For the text-containing cell, return its midpoint in [x, y] coordinate format. 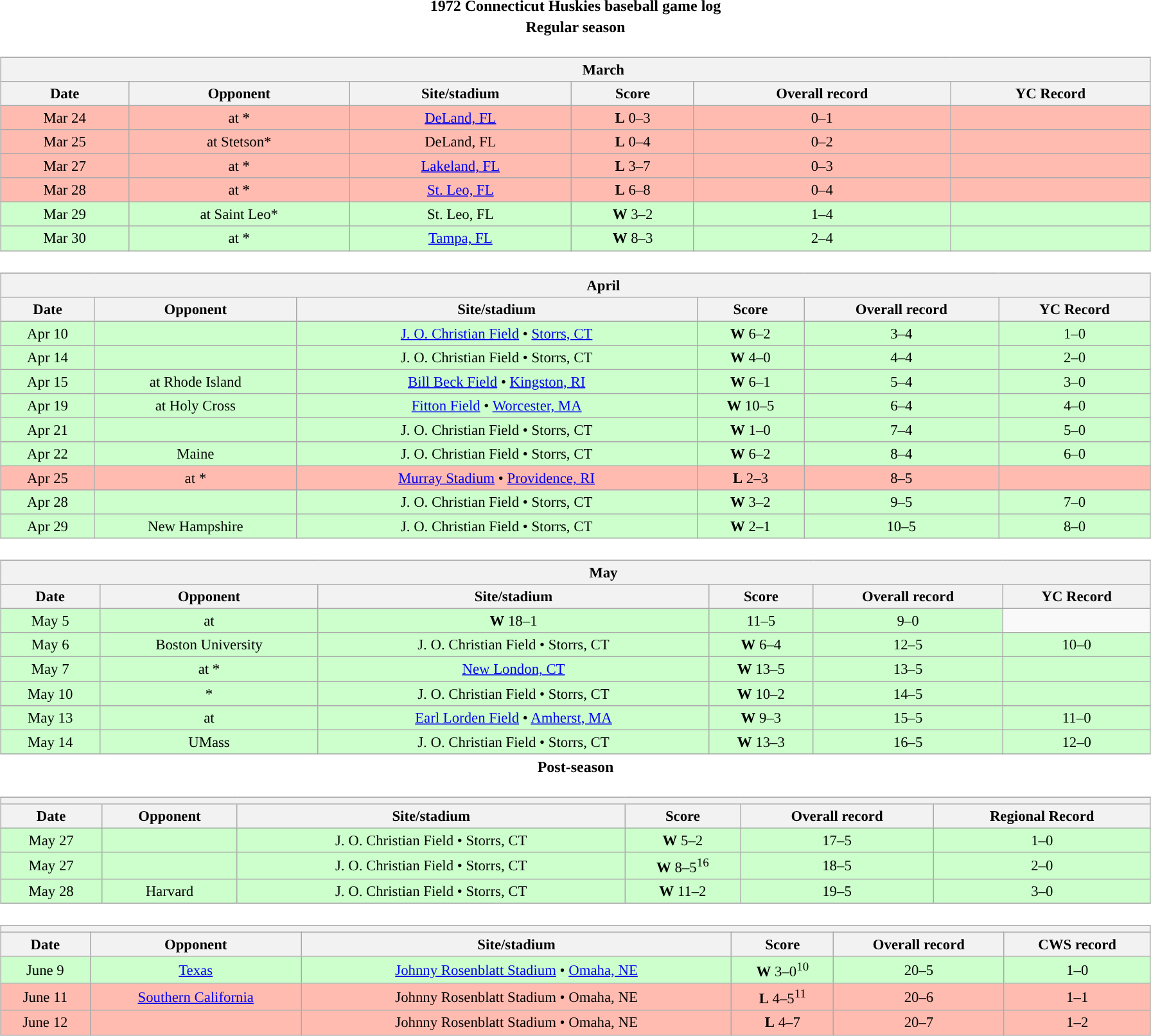
Mar 25 [65, 142]
Apr 10 [48, 333]
W 6–4 [761, 645]
Mar 29 [65, 215]
0–4 [822, 190]
Apr 25 [48, 478]
1–1 [1077, 997]
16–5 [908, 742]
Fitton Field • Worcester, MA [496, 405]
20–6 [918, 997]
Maine [195, 454]
W 2–1 [750, 526]
L 6–8 [633, 190]
May 28 [51, 891]
Apr 14 [48, 357]
at Saint Leo* [239, 215]
W 4–0 [750, 357]
CWS record [1077, 944]
10–0 [1076, 645]
at Holy Cross [195, 405]
18–5 [837, 866]
W 1–0 [750, 430]
Texas [195, 970]
Apr 22 [48, 454]
Southern California [195, 997]
* [209, 693]
Regional Record [1042, 816]
L 0–4 [633, 142]
New London, CT [513, 669]
Boston University [209, 645]
0–2 [822, 142]
9–0 [908, 621]
12–5 [908, 645]
May 6 [50, 645]
L 2–3 [750, 478]
at Rhode Island [195, 382]
Harvard [170, 891]
10–5 [902, 526]
Bill Beck Field • Kingston, RI [496, 382]
17–5 [837, 840]
W 5–2 [683, 840]
June 9 [45, 970]
May [575, 573]
1–4 [822, 215]
UMass [209, 742]
12–0 [1076, 742]
Mar 27 [65, 166]
March [575, 69]
June 11 [45, 997]
8–0 [1075, 526]
W 10–5 [750, 405]
4–4 [902, 357]
6–0 [1075, 454]
6–4 [902, 405]
W 6–1 [750, 382]
May 5 [50, 621]
L 4–7 [782, 1023]
L 3–7 [633, 166]
11–5 [761, 621]
New Hampshire [195, 526]
Mar 24 [65, 118]
May 10 [50, 693]
5–4 [902, 382]
1–2 [1077, 1023]
at Stetson* [239, 142]
W 13–3 [761, 742]
May 13 [50, 717]
Mar 28 [65, 190]
W 8–516 [683, 866]
7–4 [902, 430]
May 7 [50, 669]
L 4–511 [782, 997]
0–1 [822, 118]
13–5 [908, 669]
Tampa, FL [461, 238]
8–5 [902, 478]
0–3 [822, 166]
19–5 [837, 891]
Mar 30 [65, 238]
Apr 19 [48, 405]
20–7 [918, 1023]
Apr 29 [48, 526]
8–4 [902, 454]
W 13–5 [761, 669]
W 9–3 [761, 717]
Earl Lorden Field • Amherst, MA [513, 717]
L 0–3 [633, 118]
W 10–2 [761, 693]
Murray Stadium • Providence, RI [496, 478]
3–4 [902, 333]
11–0 [1076, 717]
May 14 [50, 742]
4–0 [1075, 405]
9–5 [902, 502]
20–5 [918, 970]
Lakeland, FL [461, 166]
Apr 28 [48, 502]
W 3–010 [782, 970]
7–0 [1075, 502]
14–5 [908, 693]
W 8–3 [633, 238]
Apr 21 [48, 430]
April [575, 285]
15–5 [908, 717]
W 11–2 [683, 891]
2–4 [822, 238]
W 18–1 [513, 621]
June 12 [45, 1023]
5–0 [1075, 430]
Apr 15 [48, 382]
